For the text-containing cell, return its midpoint in [X, Y] coordinate format. 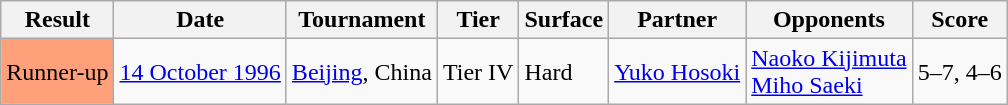
Runner-up [58, 72]
Partner [678, 20]
14 October 1996 [200, 72]
Tournament [362, 20]
Date [200, 20]
Tier IV [478, 72]
Result [58, 20]
Yuko Hosoki [678, 72]
Tier [478, 20]
Surface [564, 20]
Naoko Kijimuta Miho Saeki [829, 72]
Beijing, China [362, 72]
5–7, 4–6 [960, 72]
Opponents [829, 20]
Hard [564, 72]
Score [960, 20]
